Return the (X, Y) coordinate for the center point of the cell that contains the specified text.  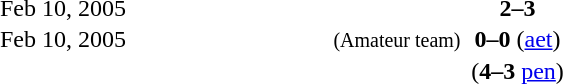
(Amateur team) (296, 39)
